Locate the cell with the specified text and output its [x, y] center coordinate. 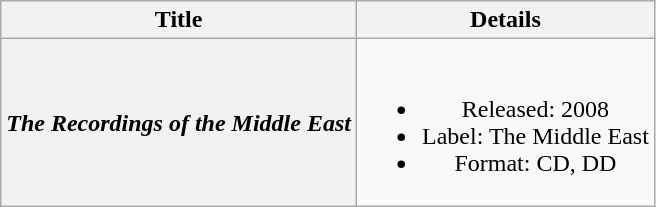
Title [179, 20]
The Recordings of the Middle East [179, 122]
Details [505, 20]
Released: 2008Label: The Middle EastFormat: CD, DD [505, 122]
